Output the [X, Y] coordinate of the center of the cell containing the given text.  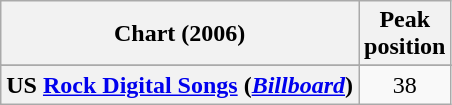
38 [405, 85]
Peakposition [405, 34]
Chart (2006) [180, 34]
US Rock Digital Songs (Billboard) [180, 85]
